Return the (X, Y) coordinate for the center point of the cell that contains the specified text.  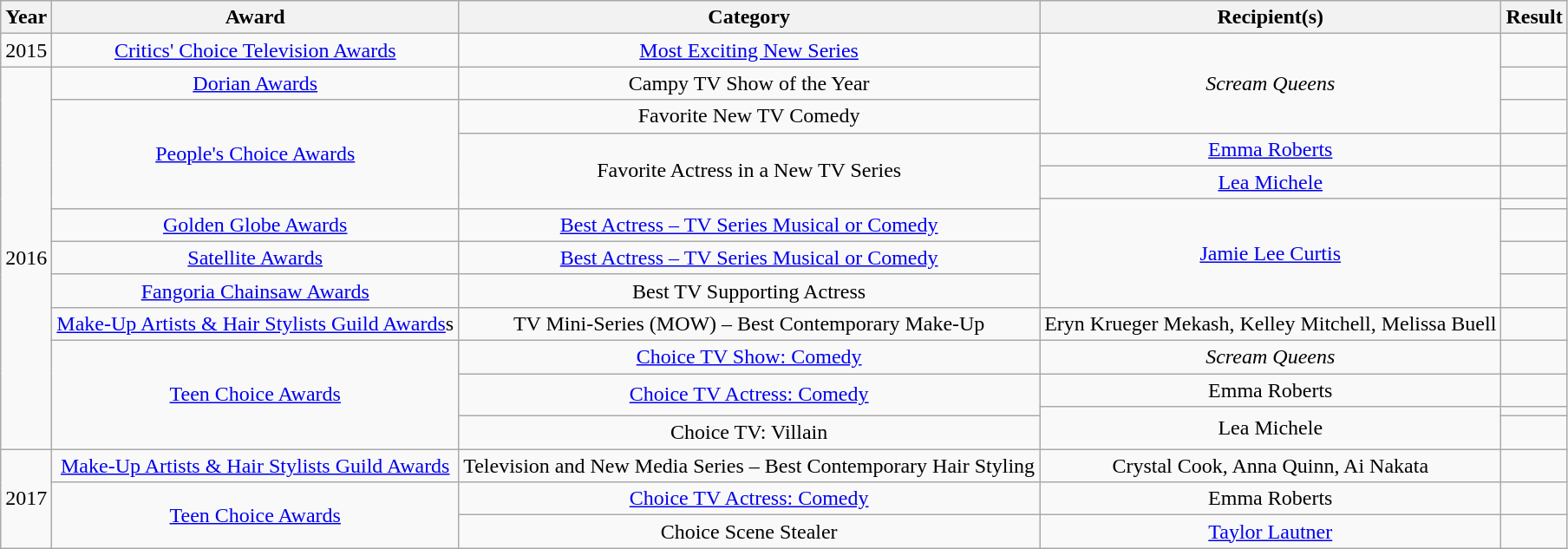
Fangoria Chainsaw Awards (255, 291)
People's Choice Awards (255, 154)
Crystal Cook, Anna Quinn, Ai Nakata (1271, 466)
Most Exciting New Series (749, 50)
Campy TV Show of the Year (749, 83)
Jamie Lee Curtis (1271, 253)
Recipient(s) (1271, 17)
Favorite New TV Comedy (749, 116)
Dorian Awards (255, 83)
Television and New Media Series – Best Contemporary Hair Styling (749, 466)
2015 (26, 50)
Choice Scene Stealer (749, 532)
Make-Up Artists & Hair Stylists Guild Awardss (255, 324)
Award (255, 17)
Favorite Actress in a New TV Series (749, 170)
Critics' Choice Television Awards (255, 50)
Taylor Lautner (1271, 532)
Best TV Supporting Actress (749, 291)
Golden Globe Awards (255, 225)
Result (1534, 17)
Year (26, 17)
2017 (26, 499)
2016 (26, 258)
TV Mini-Series (MOW) – Best Contemporary Make-Up (749, 324)
Satellite Awards (255, 258)
Category (749, 17)
Choice TV: Villain (749, 433)
Eryn Krueger Mekash, Kelley Mitchell, Melissa Buell (1271, 324)
Make-Up Artists & Hair Stylists Guild Awards (255, 466)
Choice TV Show: Comedy (749, 356)
